Determine the [X, Y] coordinate at the center of the cell enclosing the given text.  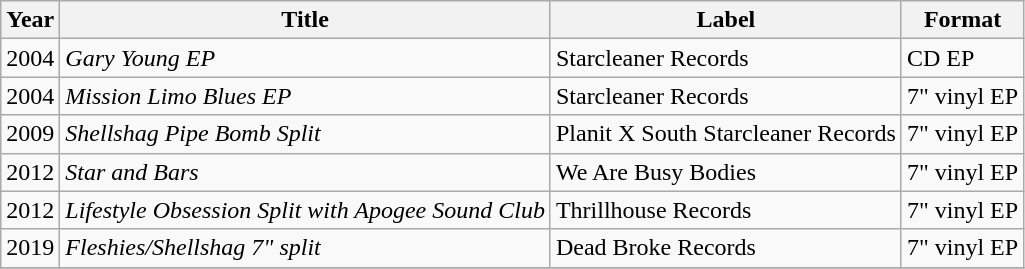
Thrillhouse Records [726, 210]
CD EP [962, 58]
Fleshies/Shellshag 7" split [306, 248]
2009 [30, 134]
2019 [30, 248]
Dead Broke Records [726, 248]
Label [726, 20]
Mission Limo Blues EP [306, 96]
Planit X South Starcleaner Records [726, 134]
Shellshag Pipe Bomb Split [306, 134]
Title [306, 20]
Gary Young EP [306, 58]
We Are Busy Bodies [726, 172]
Year [30, 20]
Lifestyle Obsession Split with Apogee Sound Club [306, 210]
Star and Bars [306, 172]
Format [962, 20]
